Determine the (X, Y) coordinate at the center of the cell enclosing the given text.  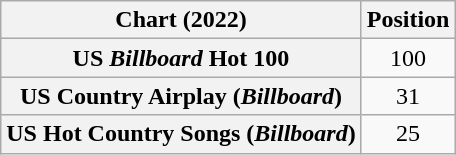
Chart (2022) (181, 20)
31 (408, 96)
Position (408, 20)
US Hot Country Songs (Billboard) (181, 134)
US Billboard Hot 100 (181, 58)
100 (408, 58)
25 (408, 134)
US Country Airplay (Billboard) (181, 96)
